Locate the cell with the specified text and output its (X, Y) center coordinate. 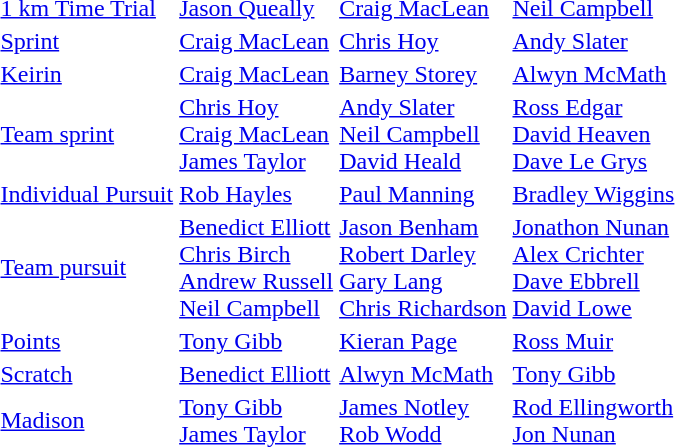
Chris Hoy (423, 41)
Paul Manning (423, 194)
Barney Storey (423, 74)
Chris HoyCraig MacLean James Taylor (256, 134)
Kieran Page (423, 341)
Alwyn McMath (423, 374)
Tony Gibb (256, 341)
Andy Slater Neil Campbell David Heald (423, 134)
Benedict Elliott Chris Birch Andrew RussellNeil Campbell (256, 268)
Benedict Elliott (256, 374)
Rob Hayles (256, 194)
Jason Benham Robert Darley Gary Lang Chris Richardson (423, 268)
